Locate the cell with the specified text and output its [x, y] center coordinate. 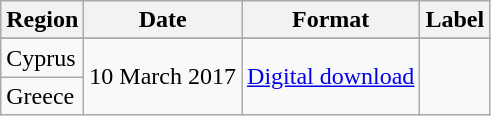
Format [331, 20]
Region [42, 20]
Label [455, 20]
Digital download [331, 77]
Greece [42, 96]
Date [163, 20]
Cyprus [42, 58]
10 March 2017 [163, 77]
